Identify which cell holds the provided text, then report its (X, Y) central coordinate. 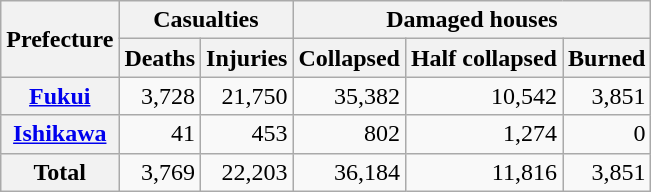
Burned (606, 58)
Deaths (160, 58)
Injuries (247, 58)
11,816 (484, 172)
3,728 (160, 96)
Ishikawa (60, 134)
Casualties (206, 20)
Collapsed (349, 58)
21,750 (247, 96)
Total (60, 172)
41 (160, 134)
22,203 (247, 172)
10,542 (484, 96)
1,274 (484, 134)
Prefecture (60, 39)
3,769 (160, 172)
0 (606, 134)
Half collapsed (484, 58)
Damaged houses (472, 20)
36,184 (349, 172)
35,382 (349, 96)
453 (247, 134)
802 (349, 134)
Fukui (60, 96)
